Detect which cell encompasses the target text, then output its [X, Y] center coordinate. 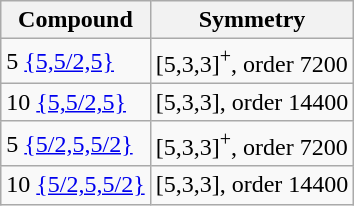
Symmetry [252, 20]
10 {5/2,5,5/2} [76, 185]
10 {5,5/2,5} [76, 102]
Compound [76, 20]
5 {5,5/2,5} [76, 62]
5 {5/2,5,5/2} [76, 144]
